Search for the cell housing the specified text and yield its [x, y] center coordinate. 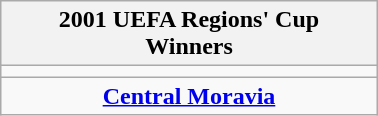
Central Moravia [189, 96]
2001 UEFA Regions' CupWinners [189, 34]
